Pinpoint the cell where the given text exists, returning its (X, Y) midpoint coordinate. 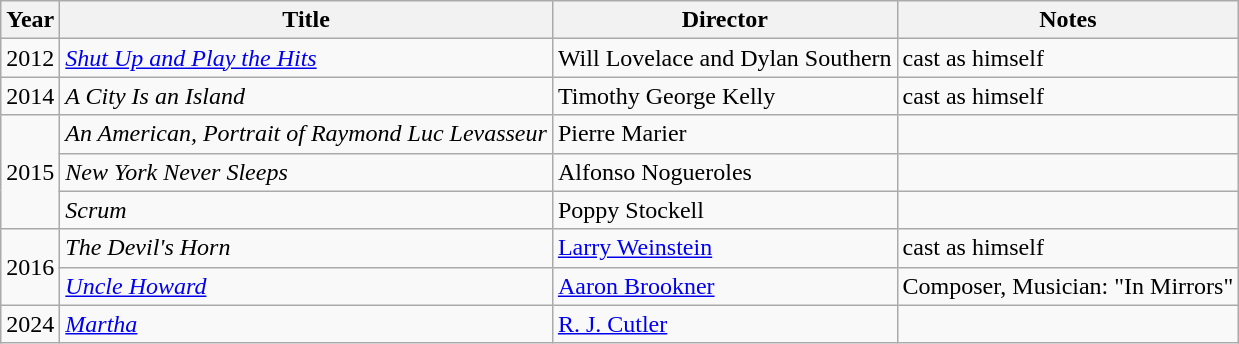
Director (724, 20)
Martha (306, 324)
Uncle Howard (306, 286)
R. J. Cutler (724, 324)
2016 (30, 267)
Scrum (306, 210)
Notes (1068, 20)
2014 (30, 96)
Larry Weinstein (724, 248)
2012 (30, 58)
Composer, Musician: "In Mirrors" (1068, 286)
An American, Portrait of Raymond Luc Levasseur (306, 134)
Shut Up and Play the Hits (306, 58)
2015 (30, 172)
Will Lovelace and Dylan Southern (724, 58)
New York Never Sleeps (306, 172)
Alfonso Nogueroles (724, 172)
The Devil's Horn (306, 248)
Title (306, 20)
2024 (30, 324)
Pierre Marier (724, 134)
A City Is an Island (306, 96)
Timothy George Kelly (724, 96)
Aaron Brookner (724, 286)
Year (30, 20)
Poppy Stockell (724, 210)
